From the cell containing the given text, extract its center point as [X, Y] coordinate. 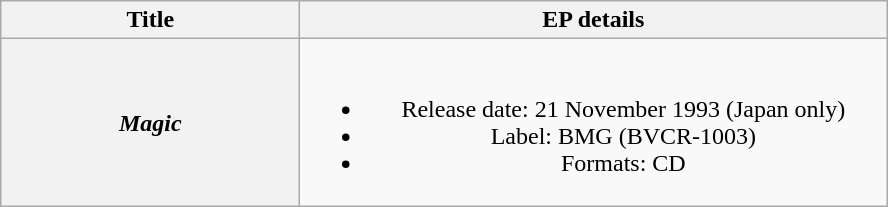
Title [150, 20]
Release date: 21 November 1993 (Japan only)Label: BMG (BVCR-1003)Formats: CD [594, 122]
EP details [594, 20]
Magic [150, 122]
